Locate the cell with the specified text and output its (x, y) center coordinate. 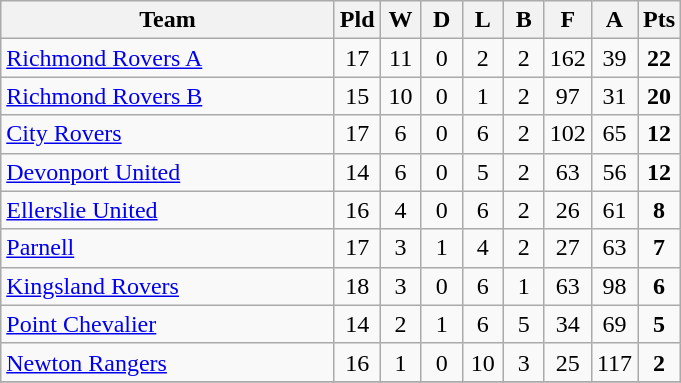
102 (568, 134)
Richmond Rovers A (168, 58)
162 (568, 58)
F (568, 20)
25 (568, 362)
34 (568, 324)
Ellerslie United (168, 210)
A (614, 20)
Point Chevalier (168, 324)
15 (357, 96)
39 (614, 58)
26 (568, 210)
Richmond Rovers B (168, 96)
7 (660, 248)
City Rovers (168, 134)
D (442, 20)
27 (568, 248)
L (482, 20)
56 (614, 172)
98 (614, 286)
8 (660, 210)
61 (614, 210)
Pts (660, 20)
Kingsland Rovers (168, 286)
97 (568, 96)
20 (660, 96)
Parnell (168, 248)
Newton Rangers (168, 362)
22 (660, 58)
117 (614, 362)
Team (168, 20)
69 (614, 324)
31 (614, 96)
18 (357, 286)
11 (400, 58)
W (400, 20)
Pld (357, 20)
B (524, 20)
Devonport United (168, 172)
65 (614, 134)
